Provide the [X, Y] coordinate of the cell's center where the given text is located.  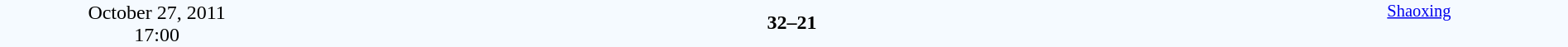
32–21 [791, 22]
Shaoxing [1419, 23]
October 27, 201117:00 [157, 23]
